Find where the given text appears and provide that cell's center as (x, y) coordinate. 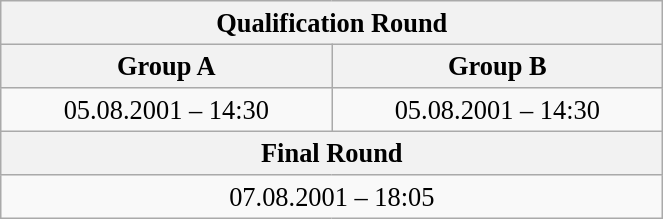
Final Round (332, 153)
07.08.2001 – 18:05 (332, 197)
Group B (498, 66)
Qualification Round (332, 22)
Group A (166, 66)
